Extract the (x, y) coordinate from the center of the cell holding the provided text.  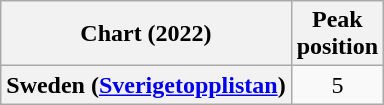
5 (337, 85)
Sweden (Sverigetopplistan) (146, 85)
Peakposition (337, 34)
Chart (2022) (146, 34)
